Capture the cell that displays the provided text and extract its [x, y] central coordinate. 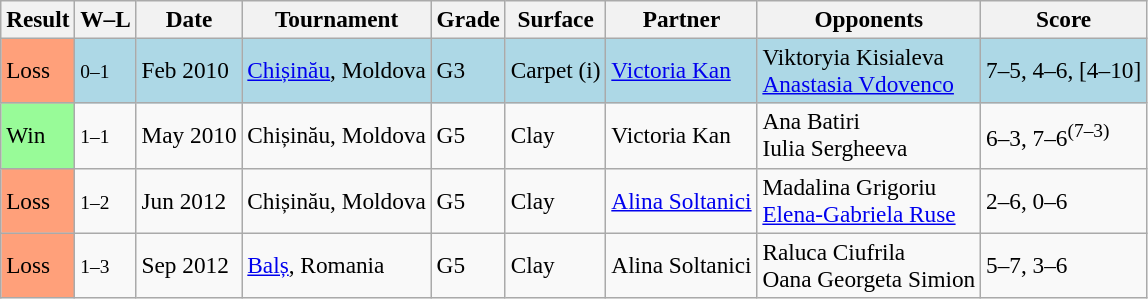
Grade [468, 19]
0–1 [106, 70]
5–7, 3–6 [1064, 264]
1–2 [106, 200]
Date [189, 19]
2–6, 0–6 [1064, 200]
Jun 2012 [189, 200]
Feb 2010 [189, 70]
Surface [556, 19]
Result [38, 19]
Ana Batiri Iulia Sergheeva [869, 136]
1–3 [106, 264]
7–5, 4–6, [4–10] [1064, 70]
Raluca Ciufrila Oana Georgeta Simion [869, 264]
Tournament [336, 19]
Viktoryia Kisialeva Anastasia Vdovenco [869, 70]
1–1 [106, 136]
Win [38, 136]
Score [1064, 19]
Opponents [869, 19]
W–L [106, 19]
G3 [468, 70]
Balș, Romania [336, 264]
Partner [682, 19]
Sep 2012 [189, 264]
Madalina Grigoriu Elena-Gabriela Ruse [869, 200]
May 2010 [189, 136]
6–3, 7–6(7–3) [1064, 136]
Carpet (i) [556, 70]
